Determine the [X, Y] coordinate at the center of the cell enclosing the given text.  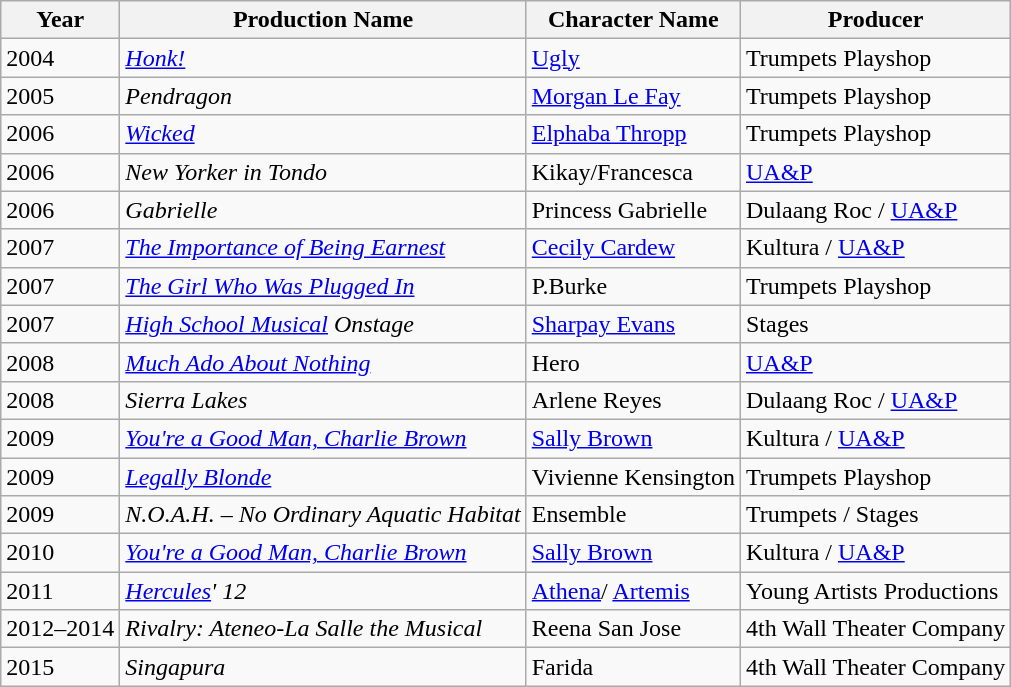
Legally Blonde [323, 477]
Honk! [323, 58]
Much Ado About Nothing [323, 362]
Athena/ Artemis [633, 591]
Cecily Cardew [633, 248]
Ensemble [633, 515]
Sharpay Evans [633, 324]
Elphaba Thropp [633, 134]
N.O.A.H. – No Ordinary Aquatic Habitat [323, 515]
Vivienne Kensington [633, 477]
Pendragon [323, 96]
Sierra Lakes [323, 400]
New Yorker in Tondo [323, 172]
Reena San Jose [633, 629]
Gabrielle [323, 210]
Year [60, 20]
2011 [60, 591]
Kikay/Francesca [633, 172]
Morgan Le Fay [633, 96]
Trumpets / Stages [875, 515]
Ugly [633, 58]
2010 [60, 553]
Character Name [633, 20]
Producer [875, 20]
The Girl Who Was Plugged In [323, 286]
2015 [60, 667]
Singapura [323, 667]
Hercules' 12 [323, 591]
Young Artists Productions [875, 591]
The Importance of Being Earnest [323, 248]
2005 [60, 96]
Wicked [323, 134]
Farida [633, 667]
2012–2014 [60, 629]
Hero [633, 362]
Production Name [323, 20]
Stages [875, 324]
P.Burke [633, 286]
Princess Gabrielle [633, 210]
2004 [60, 58]
Arlene Reyes [633, 400]
Rivalry: Ateneo-La Salle the Musical [323, 629]
High School Musical Onstage [323, 324]
